Extract the (X, Y) coordinate from the center of the cell holding the provided text.  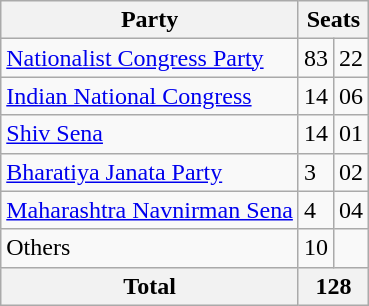
Others (150, 248)
Total (150, 286)
06 (350, 96)
01 (350, 134)
Maharashtra Navnirman Sena (150, 210)
Indian National Congress (150, 96)
83 (316, 58)
Nationalist Congress Party (150, 58)
Seats (333, 20)
02 (350, 172)
Shiv Sena (150, 134)
128 (333, 286)
10 (316, 248)
4 (316, 210)
22 (350, 58)
Party (150, 20)
3 (316, 172)
Bharatiya Janata Party (150, 172)
04 (350, 210)
